Pinpoint the cell where the given text exists, returning its [x, y] midpoint coordinate. 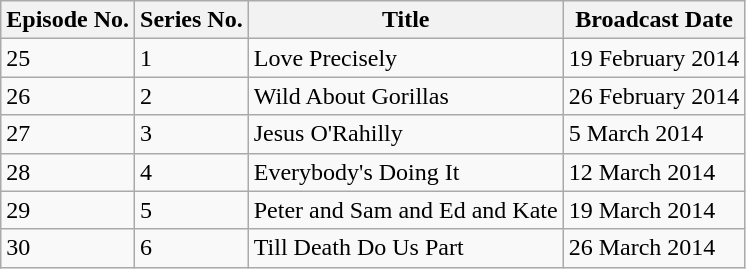
6 [192, 248]
30 [68, 248]
26 March 2014 [654, 248]
Till Death Do Us Part [406, 248]
29 [68, 210]
19 February 2014 [654, 58]
Love Precisely [406, 58]
Title [406, 20]
26 February 2014 [654, 96]
Episode No. [68, 20]
5 [192, 210]
Series No. [192, 20]
12 March 2014 [654, 172]
Peter and Sam and Ed and Kate [406, 210]
19 March 2014 [654, 210]
Jesus O'Rahilly [406, 134]
Everybody's Doing It [406, 172]
Broadcast Date [654, 20]
25 [68, 58]
27 [68, 134]
Wild About Gorillas [406, 96]
28 [68, 172]
4 [192, 172]
2 [192, 96]
26 [68, 96]
1 [192, 58]
5 March 2014 [654, 134]
3 [192, 134]
